Return the (X, Y) coordinate for the center point of the cell that contains the specified text.  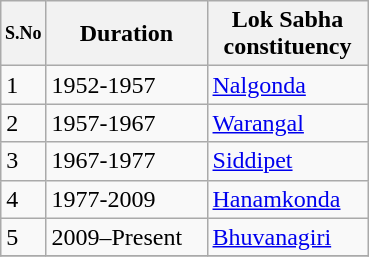
Hanamkonda (288, 199)
Warangal (288, 123)
3 (24, 161)
S.No (24, 34)
2 (24, 123)
1952-1957 (126, 85)
Duration (126, 34)
2009–Present (126, 237)
Bhuvanagiri (288, 237)
1977-2009 (126, 199)
Nalgonda (288, 85)
1957-1967 (126, 123)
1 (24, 85)
5 (24, 237)
4 (24, 199)
1967-1977 (126, 161)
Lok Sabha constituency (288, 34)
Siddipet (288, 161)
